Detect which cell encompasses the target text, then output its [x, y] center coordinate. 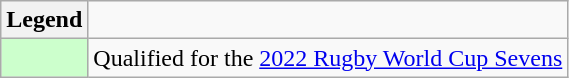
Legend [44, 20]
Qualified for the 2022 Rugby World Cup Sevens [328, 58]
